Identify which cell holds the provided text, then report its [x, y] central coordinate. 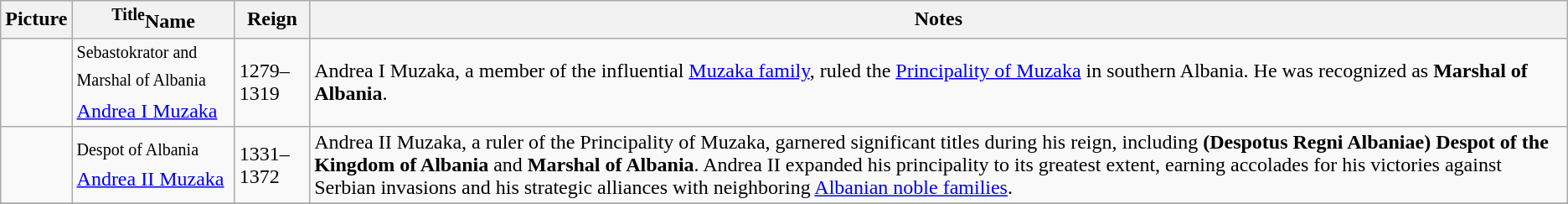
1279–1319 [271, 82]
Notes [939, 20]
Sebastokrator and Marshal of AlbaniaAndrea I Muzaka [153, 82]
Reign [271, 20]
Picture [37, 20]
1331–1372 [271, 165]
Despot of AlbaniaAndrea II Muzaka [153, 165]
TitleName [153, 20]
